Provide the [x, y] coordinate of the cell's center where the given text is located.  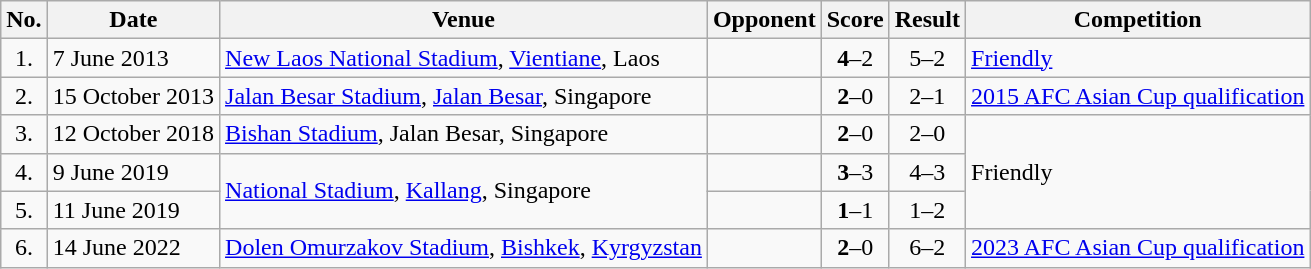
1. [24, 58]
Venue [464, 20]
1–2 [927, 210]
4–3 [927, 172]
5–2 [927, 58]
2–1 [927, 96]
7 June 2013 [133, 58]
Score [855, 20]
Competition [1138, 20]
9 June 2019 [133, 172]
4–2 [855, 58]
1–1 [855, 210]
Opponent [764, 20]
4. [24, 172]
No. [24, 20]
14 June 2022 [133, 248]
Jalan Besar Stadium, Jalan Besar, Singapore [464, 96]
National Stadium, Kallang, Singapore [464, 191]
6. [24, 248]
5. [24, 210]
Result [927, 20]
New Laos National Stadium, Vientiane, Laos [464, 58]
2015 AFC Asian Cup qualification [1138, 96]
3–3 [855, 172]
6–2 [927, 248]
3. [24, 134]
12 October 2018 [133, 134]
Date [133, 20]
Bishan Stadium, Jalan Besar, Singapore [464, 134]
Dolen Omurzakov Stadium, Bishkek, Kyrgyzstan [464, 248]
11 June 2019 [133, 210]
2023 AFC Asian Cup qualification [1138, 248]
2. [24, 96]
15 October 2013 [133, 96]
